Find where the given text appears and provide that cell's center as (X, Y) coordinate. 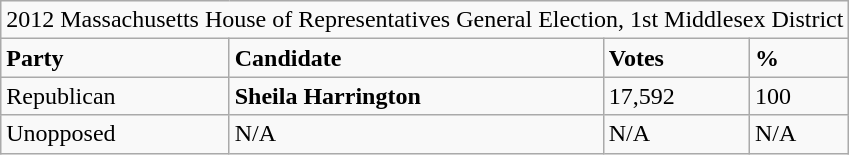
Party (115, 58)
Sheila Harrington (416, 96)
Candidate (416, 58)
100 (798, 96)
% (798, 58)
Unopposed (115, 134)
Republican (115, 96)
Votes (676, 58)
2012 Massachusetts House of Representatives General Election, 1st Middlesex District (425, 20)
17,592 (676, 96)
